Return (X, Y) of the center of cell containing provided text 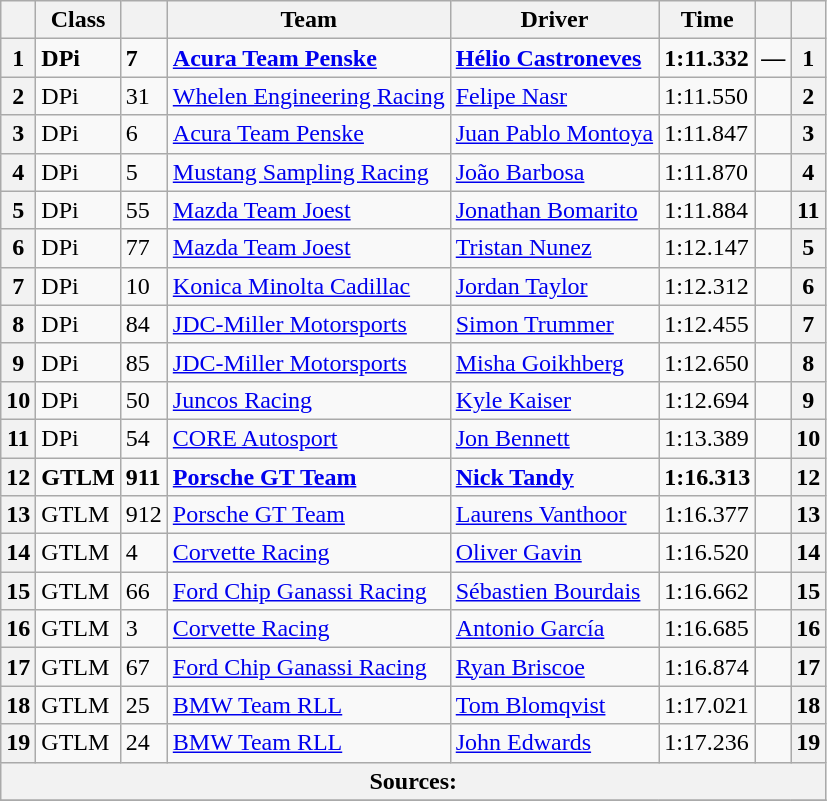
Team (308, 20)
Hélio Castroneves (554, 58)
1:16.685 (708, 629)
1:16.313 (708, 477)
Misha Goikhberg (554, 362)
1:16.520 (708, 553)
Juncos Racing (308, 400)
25 (144, 705)
1:11.884 (708, 210)
Kyle Kaiser (554, 400)
Jon Bennett (554, 438)
1:13.389 (708, 438)
Tom Blomqvist (554, 705)
55 (144, 210)
Juan Pablo Montoya (554, 134)
31 (144, 96)
Class (78, 20)
1:16.874 (708, 667)
Oliver Gavin (554, 553)
84 (144, 324)
Felipe Nasr (554, 96)
77 (144, 248)
João Barbosa (554, 172)
— (774, 58)
CORE Autosport (308, 438)
1:12.147 (708, 248)
66 (144, 591)
1:12.694 (708, 400)
911 (144, 477)
1:12.650 (708, 362)
Jordan Taylor (554, 286)
John Edwards (554, 743)
85 (144, 362)
Antonio García (554, 629)
1:17.236 (708, 743)
67 (144, 667)
1:12.312 (708, 286)
Whelen Engineering Racing (308, 96)
50 (144, 400)
Driver (554, 20)
Simon Trummer (554, 324)
1:11.550 (708, 96)
54 (144, 438)
1:16.662 (708, 591)
Mustang Sampling Racing (308, 172)
Sébastien Bourdais (554, 591)
Sources: (414, 781)
Ryan Briscoe (554, 667)
Jonathan Bomarito (554, 210)
24 (144, 743)
Konica Minolta Cadillac (308, 286)
Nick Tandy (554, 477)
1:12.455 (708, 324)
912 (144, 515)
1:11.332 (708, 58)
1:17.021 (708, 705)
Time (708, 20)
1:11.870 (708, 172)
1:11.847 (708, 134)
1:16.377 (708, 515)
Laurens Vanthoor (554, 515)
Tristan Nunez (554, 248)
